Pinpoint the cell where the given text exists, returning its (x, y) midpoint coordinate. 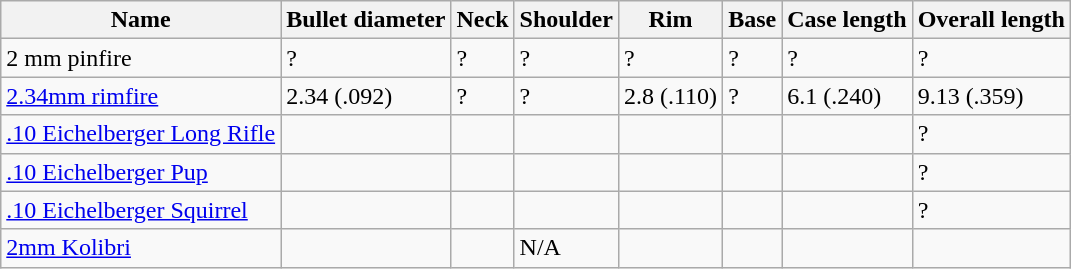
2.34 (.092) (366, 96)
2mm Kolibri (141, 248)
2.34mm rimfire (141, 96)
Name (141, 20)
Shoulder (566, 20)
Bullet diameter (366, 20)
Overall length (991, 20)
.10 Eichelberger Pup (141, 172)
9.13 (.359) (991, 96)
Neck (482, 20)
Base (752, 20)
N/A (566, 248)
2.8 (.110) (670, 96)
2 mm pinfire (141, 58)
Rim (670, 20)
.10 Eichelberger Squirrel (141, 210)
.10 Eichelberger Long Rifle (141, 134)
Case length (847, 20)
6.1 (.240) (847, 96)
